Find where the given text appears and provide that cell's center as [x, y] coordinate. 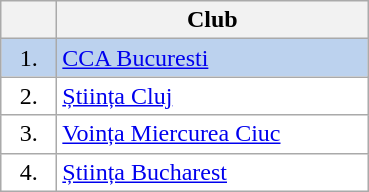
4. [29, 172]
CCA Bucuresti [212, 58]
Club [212, 20]
Știința Bucharest [212, 172]
1. [29, 58]
3. [29, 134]
2. [29, 96]
Voința Miercurea Ciuc [212, 134]
Știința Cluj [212, 96]
